Capture the cell that displays the provided text and extract its [X, Y] central coordinate. 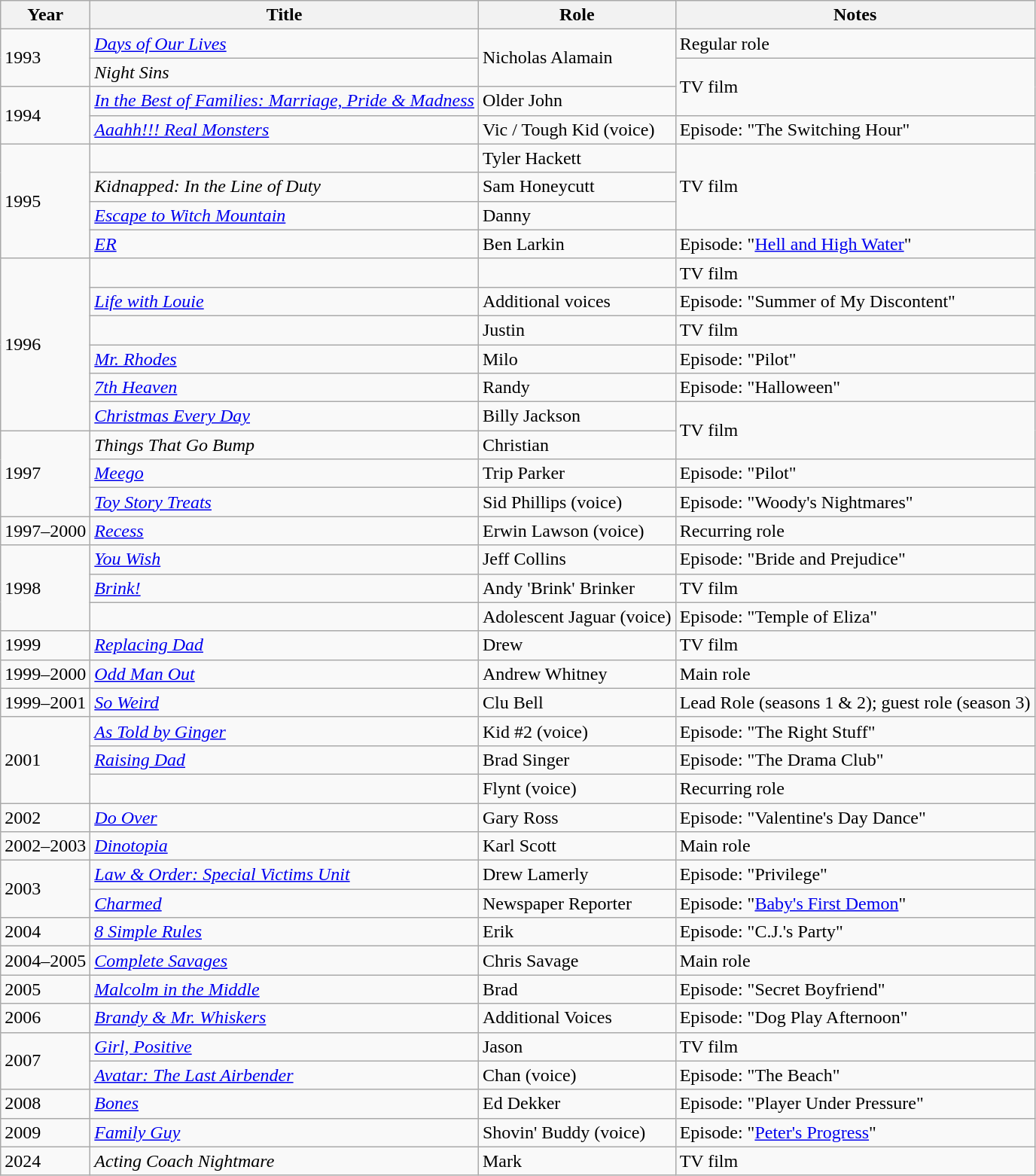
Clu Bell [577, 702]
Andy 'Brink' Brinker [577, 588]
Mark [577, 1161]
Title [285, 15]
Odd Man Out [285, 674]
1999–2000 [45, 674]
1997 [45, 474]
2002 [45, 817]
Regular role [855, 44]
Karl Scott [577, 846]
Dinotopia [285, 846]
Additional Voices [577, 1018]
Older John [577, 101]
Malcolm in the Middle [285, 989]
Episode: "Privilege" [855, 875]
Additional voices [577, 301]
Danny [577, 215]
8 Simple Rules [285, 932]
Episode: "Temple of Eliza" [855, 617]
Shovin' Buddy (voice) [577, 1132]
2005 [45, 989]
Avatar: The Last Airbender [285, 1075]
Sid Phillips (voice) [577, 502]
Jeff Collins [577, 559]
Episode: "The Beach" [855, 1075]
In the Best of Families: Marriage, Pride & Madness [285, 101]
Sam Honeycutt [577, 187]
Episode: "Summer of My Discontent" [855, 301]
Episode: "Halloween" [855, 388]
Role [577, 15]
7th Heaven [285, 388]
Randy [577, 388]
Things That Go Bump [285, 445]
1999 [45, 645]
1998 [45, 588]
Chris Savage [577, 961]
2024 [45, 1161]
Tyler Hackett [577, 158]
1994 [45, 115]
Brink! [285, 588]
Meego [285, 474]
2008 [45, 1104]
Do Over [285, 817]
Recess [285, 531]
Replacing Dad [285, 645]
Episode: "Secret Boyfriend" [855, 989]
1996 [45, 344]
Drew [577, 645]
Episode: "Valentine's Day Dance" [855, 817]
Gary Ross [577, 817]
Billy Jackson [577, 416]
2003 [45, 889]
Ben Larkin [577, 244]
Kid #2 (voice) [577, 731]
You Wish [285, 559]
2004–2005 [45, 961]
2004 [45, 932]
Kidnapped: In the Line of Duty [285, 187]
Episode: "Player Under Pressure" [855, 1104]
Mr. Rhodes [285, 359]
Episode: "Bride and Prejudice" [855, 559]
2002–2003 [45, 846]
ER [285, 244]
Complete Savages [285, 961]
Christian [577, 445]
Family Guy [285, 1132]
Bones [285, 1104]
Law & Order: Special Victims Unit [285, 875]
Vic / Tough Kid (voice) [577, 129]
Notes [855, 15]
Life with Louie [285, 301]
1999–2001 [45, 702]
Episode: "Dog Play Afternoon" [855, 1018]
Lead Role (seasons 1 & 2); guest role (season 3) [855, 702]
Nicholas Alamain [577, 58]
Aaahh!!! Real Monsters [285, 129]
Brad [577, 989]
Episode: "The Switching Hour" [855, 129]
Adolescent Jaguar (voice) [577, 617]
As Told by Ginger [285, 731]
Year [45, 15]
Escape to Witch Mountain [285, 215]
Episode: "Peter's Progress" [855, 1132]
2001 [45, 760]
Flynt (voice) [577, 788]
Brandy & Mr. Whiskers [285, 1018]
Andrew Whitney [577, 674]
2009 [45, 1132]
Newspaper Reporter [577, 903]
Chan (voice) [577, 1075]
1993 [45, 58]
Christmas Every Day [285, 416]
Episode: "Hell and High Water" [855, 244]
2006 [45, 1018]
Charmed [285, 903]
Raising Dad [285, 760]
Ed Dekker [577, 1104]
1997–2000 [45, 531]
2007 [45, 1061]
Episode: "The Right Stuff" [855, 731]
Episode: "C.J.'s Party" [855, 932]
Girl, Positive [285, 1047]
Episode: "Woody's Nightmares" [855, 502]
Toy Story Treats [285, 502]
Milo [577, 359]
Trip Parker [577, 474]
Night Sins [285, 72]
Acting Coach Nightmare [285, 1161]
Justin [577, 330]
Episode: "The Drama Club" [855, 760]
Brad Singer [577, 760]
Jason [577, 1047]
Drew Lamerly [577, 875]
Episode: "Baby's First Demon" [855, 903]
Erwin Lawson (voice) [577, 531]
Erik [577, 932]
1995 [45, 201]
Days of Our Lives [285, 44]
So Weird [285, 702]
